Output the (x, y) coordinate of the center of the cell containing the given text.  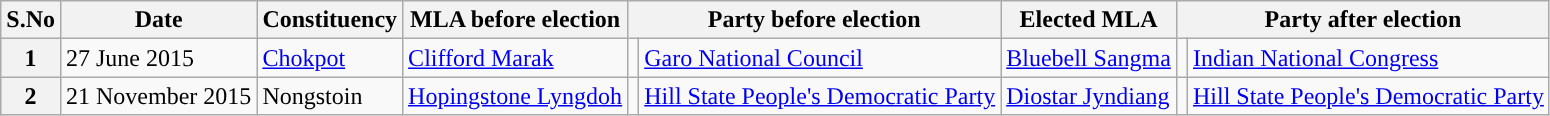
Nongstoin (330, 96)
1 (31, 58)
Party after election (1362, 20)
27 June 2015 (158, 58)
2 (31, 96)
Party before election (814, 20)
MLA before election (516, 20)
S.No (31, 20)
Chokpot (330, 58)
Diostar Jyndiang (1089, 96)
Date (158, 20)
Elected MLA (1089, 20)
Garo National Council (820, 58)
Clifford Marak (516, 58)
21 November 2015 (158, 96)
Bluebell Sangma (1089, 58)
Constituency (330, 20)
Indian National Congress (1368, 58)
Hopingstone Lyngdoh (516, 96)
